Find where the given text appears and provide that cell's center as (x, y) coordinate. 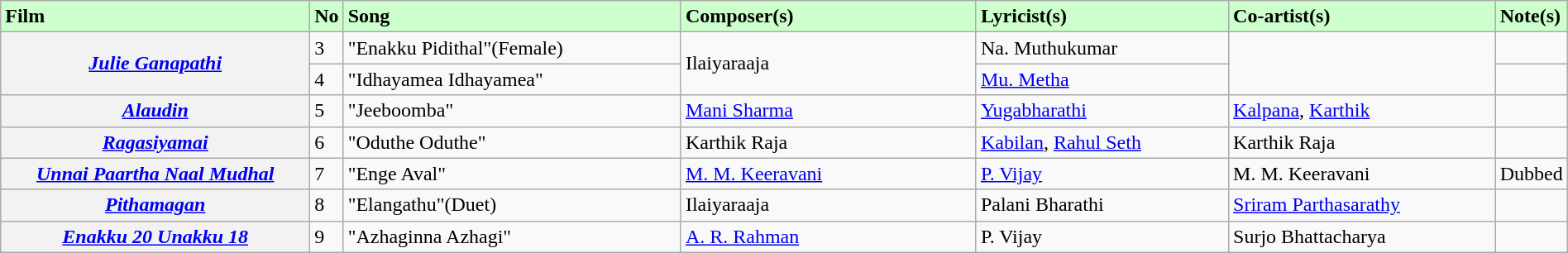
Dubbed (1532, 174)
3 (327, 48)
Mu. Metha (1102, 79)
"Oduthe Oduthe" (512, 142)
Alaudin (155, 111)
Enakku 20 Unakku 18 (155, 236)
"Idhayamea Idhayamea" (512, 79)
Lyricist(s) (1102, 17)
Mani Sharma (829, 111)
"Enge Aval" (512, 174)
Palani Bharathi (1102, 205)
6 (327, 142)
Sriram Parthasarathy (1363, 205)
Pithamagan (155, 205)
Ragasiyamai (155, 142)
Na. Muthukumar (1102, 48)
Kabilan, Rahul Seth (1102, 142)
Film (155, 17)
Unnai Paartha Naal Mudhal (155, 174)
5 (327, 111)
Composer(s) (829, 17)
Song (512, 17)
"Jeeboomba" (512, 111)
Yugabharathi (1102, 111)
"Azhaginna Azhagi" (512, 236)
Kalpana, Karthik (1363, 111)
Co-artist(s) (1363, 17)
Julie Ganapathi (155, 64)
Note(s) (1532, 17)
No (327, 17)
8 (327, 205)
4 (327, 79)
A. R. Rahman (829, 236)
"Elangathu"(Duet) (512, 205)
"Enakku Pidithal"(Female) (512, 48)
Surjo Bhattacharya (1363, 236)
7 (327, 174)
9 (327, 236)
